Search for the cell housing the specified text and yield its (x, y) center coordinate. 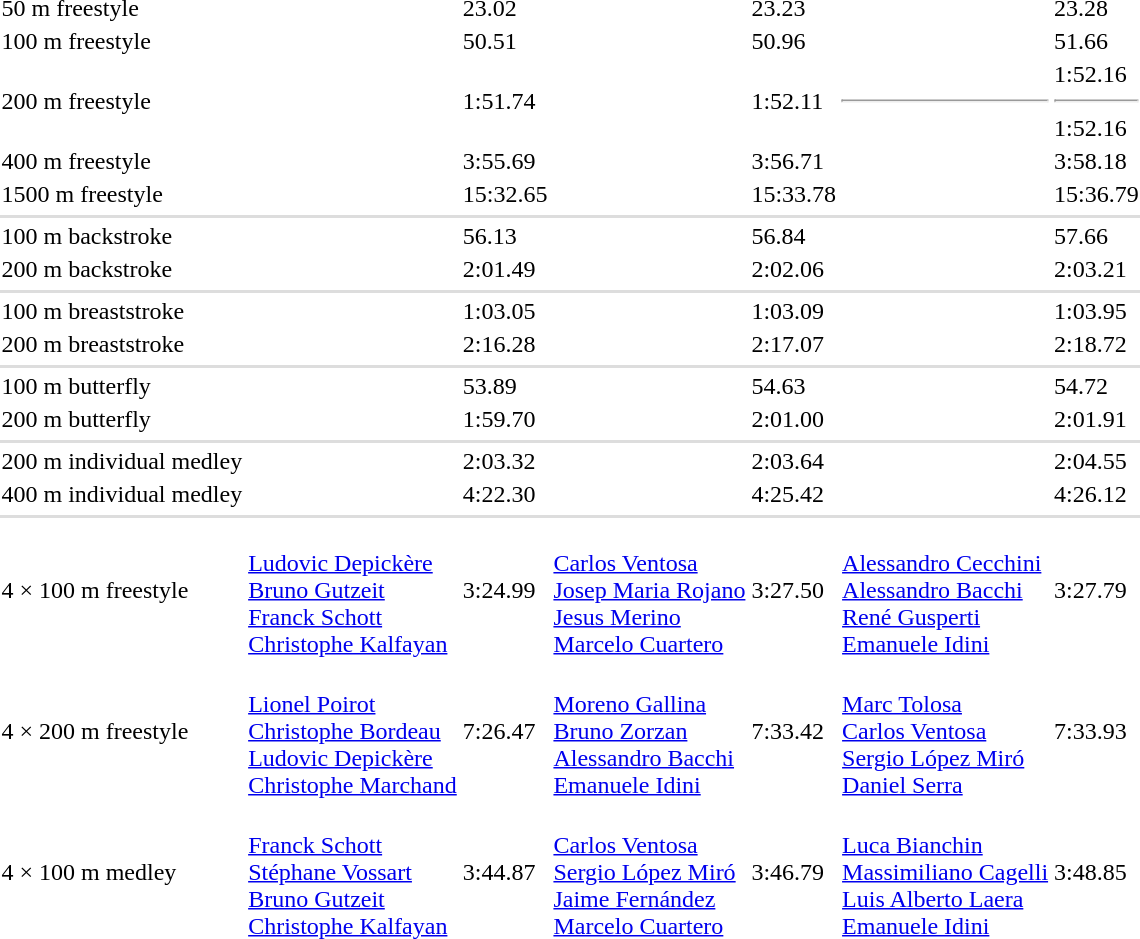
100 m backstroke (122, 236)
7:26.47 (505, 731)
56.13 (505, 236)
2:16.28 (505, 344)
1:03.05 (505, 311)
56.84 (794, 236)
1:52.11 (794, 101)
100 m butterfly (122, 386)
400 m individual medley (122, 494)
Moreno GallinaBruno ZorzanAlessandro BacchiEmanuele Idini (650, 731)
3:27.50 (794, 590)
2:03.32 (505, 461)
4 × 200 m freestyle (122, 731)
2:02.06 (794, 269)
3:56.71 (794, 161)
200 m breaststroke (122, 344)
4 × 100 m freestyle (122, 590)
Lionel PoirotChristophe BordeauLudovic DepickèreChristophe Marchand (353, 731)
100 m breaststroke (122, 311)
1500 m freestyle (122, 194)
4:25.42 (794, 494)
3:24.99 (505, 590)
Carlos VentosaJosep Maria RojanoJesus MerinoMarcelo Cuartero (650, 590)
200 m butterfly (122, 419)
3:55.69 (505, 161)
50.51 (505, 41)
54.63 (794, 386)
2:01.49 (505, 269)
15:32.65 (505, 194)
100 m freestyle (122, 41)
15:33.78 (794, 194)
1:03.09 (794, 311)
53.89 (505, 386)
200 m individual medley (122, 461)
50.96 (794, 41)
Ludovic DepickèreBruno GutzeitFranck SchottChristophe Kalfayan (353, 590)
400 m freestyle (122, 161)
200 m freestyle (122, 101)
2:03.64 (794, 461)
7:33.42 (794, 731)
Marc TolosaCarlos VentosaSergio López MiróDaniel Serra (946, 731)
200 m backstroke (122, 269)
4:22.30 (505, 494)
2:01.00 (794, 419)
1:51.74 (505, 101)
2:17.07 (794, 344)
Alessandro CecchiniAlessandro BacchiRené GuspertiEmanuele Idini (946, 590)
1:59.70 (505, 419)
